Find where the given text appears and provide that cell's center as (x, y) coordinate. 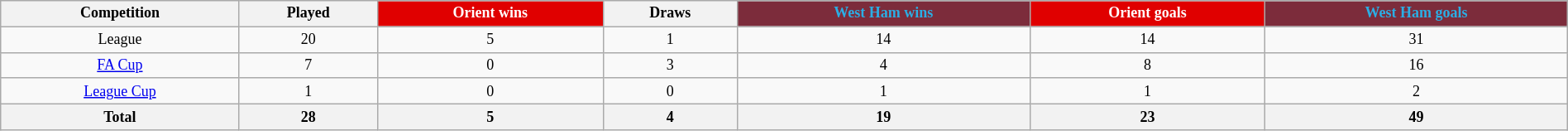
20 (308, 40)
23 (1147, 116)
Orient wins (490, 13)
7 (308, 65)
League (120, 40)
FA Cup (120, 65)
31 (1417, 40)
16 (1417, 65)
Orient goals (1147, 13)
19 (883, 116)
West Ham wins (883, 13)
Draws (670, 13)
2 (1417, 91)
3 (670, 65)
49 (1417, 116)
8 (1147, 65)
League Cup (120, 91)
28 (308, 116)
Total (120, 116)
Competition (120, 13)
West Ham goals (1417, 13)
Played (308, 13)
